From the cell containing the given text, extract its center point as [x, y] coordinate. 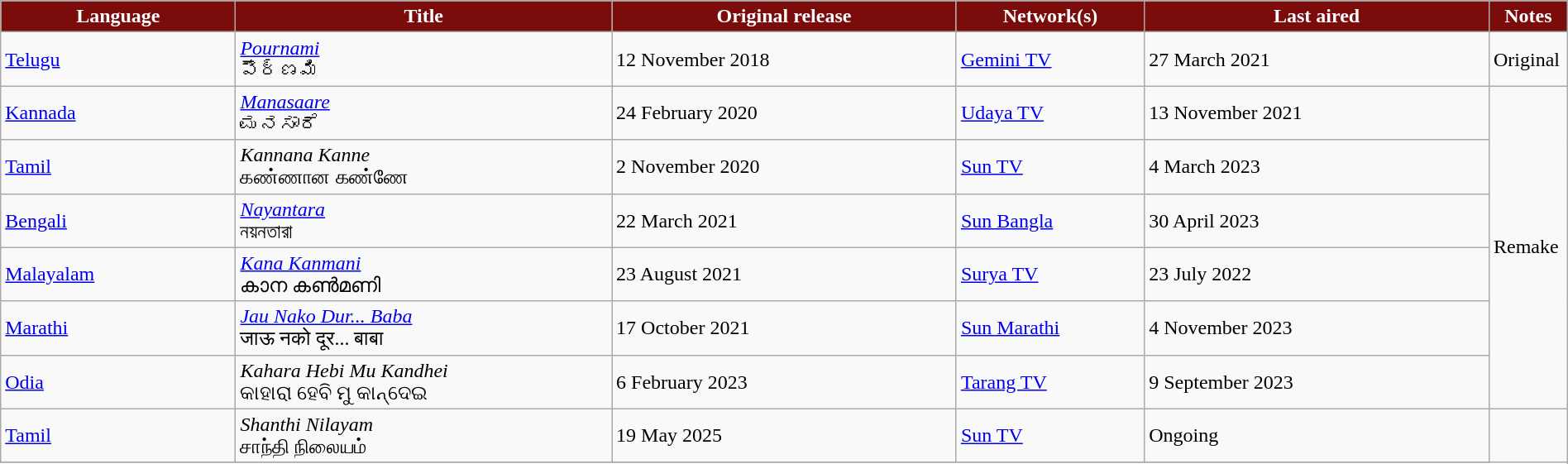
Marathi [118, 328]
27 March 2021 [1317, 60]
17 October 2021 [784, 328]
23 July 2022 [1317, 275]
22 March 2021 [784, 220]
24 February 2020 [784, 112]
Network(s) [1050, 17]
Title [423, 17]
Sun Bangla [1050, 220]
12 November 2018 [784, 60]
Notes [1528, 17]
4 November 2023 [1317, 328]
Pournami పౌర్ణమి [423, 60]
Original release [784, 17]
Original [1528, 60]
Tarang TV [1050, 382]
Kahara Hebi Mu Kandhei କାହାରା ହେବି ମୁ କାନ୍ଦେଇ [423, 382]
Malayalam [118, 275]
Kannada [118, 112]
6 February 2023 [784, 382]
Shanthi Nilayam சாந்தி நிலையம் [423, 435]
Gemini TV [1050, 60]
Kana Kanmani കാന കൺമണി [423, 275]
Nayantara নয়নতারা [423, 220]
Language [118, 17]
Last aired [1317, 17]
4 March 2023 [1317, 167]
Remake [1528, 247]
Odia [118, 382]
Sun Marathi [1050, 328]
Jau Nako Dur... Baba जाऊ नको दूर... बाबा [423, 328]
Surya TV [1050, 275]
Ongoing [1317, 435]
9 September 2023 [1317, 382]
Bengali [118, 220]
Manasaare ಮನಸಾರೆ [423, 112]
2 November 2020 [784, 167]
30 April 2023 [1317, 220]
19 May 2025 [784, 435]
Telugu [118, 60]
Kannana Kanne கண்ணான கண்ணே [423, 167]
Udaya TV [1050, 112]
13 November 2021 [1317, 112]
23 August 2021 [784, 275]
